Extract the [x, y] coordinate from the center of the cell holding the provided text.  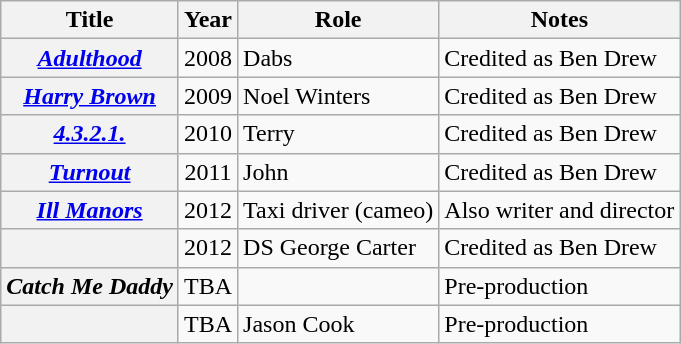
Title [90, 20]
Adulthood [90, 58]
Also writer and director [560, 210]
Catch Me Daddy [90, 286]
2010 [208, 134]
Taxi driver (cameo) [338, 210]
Harry Brown [90, 96]
Noel Winters [338, 96]
Terry [338, 134]
Ill Manors [90, 210]
Jason Cook [338, 324]
2011 [208, 172]
2008 [208, 58]
Turnout [90, 172]
4.3.2.1. [90, 134]
2009 [208, 96]
Dabs [338, 58]
Year [208, 20]
DS George Carter [338, 248]
John [338, 172]
Role [338, 20]
Notes [560, 20]
